Find where the given text appears and provide that cell's center as (x, y) coordinate. 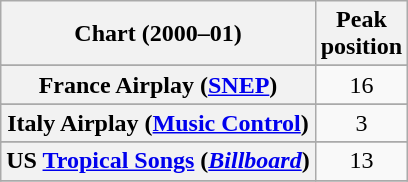
Chart (2000–01) (158, 34)
France Airplay (SNEP) (158, 85)
3 (361, 123)
Peakposition (361, 34)
16 (361, 85)
US Tropical Songs (Billboard) (158, 161)
13 (361, 161)
Italy Airplay (Music Control) (158, 123)
